Provide the (x, y) coordinate of the cell's center where the given text is located.  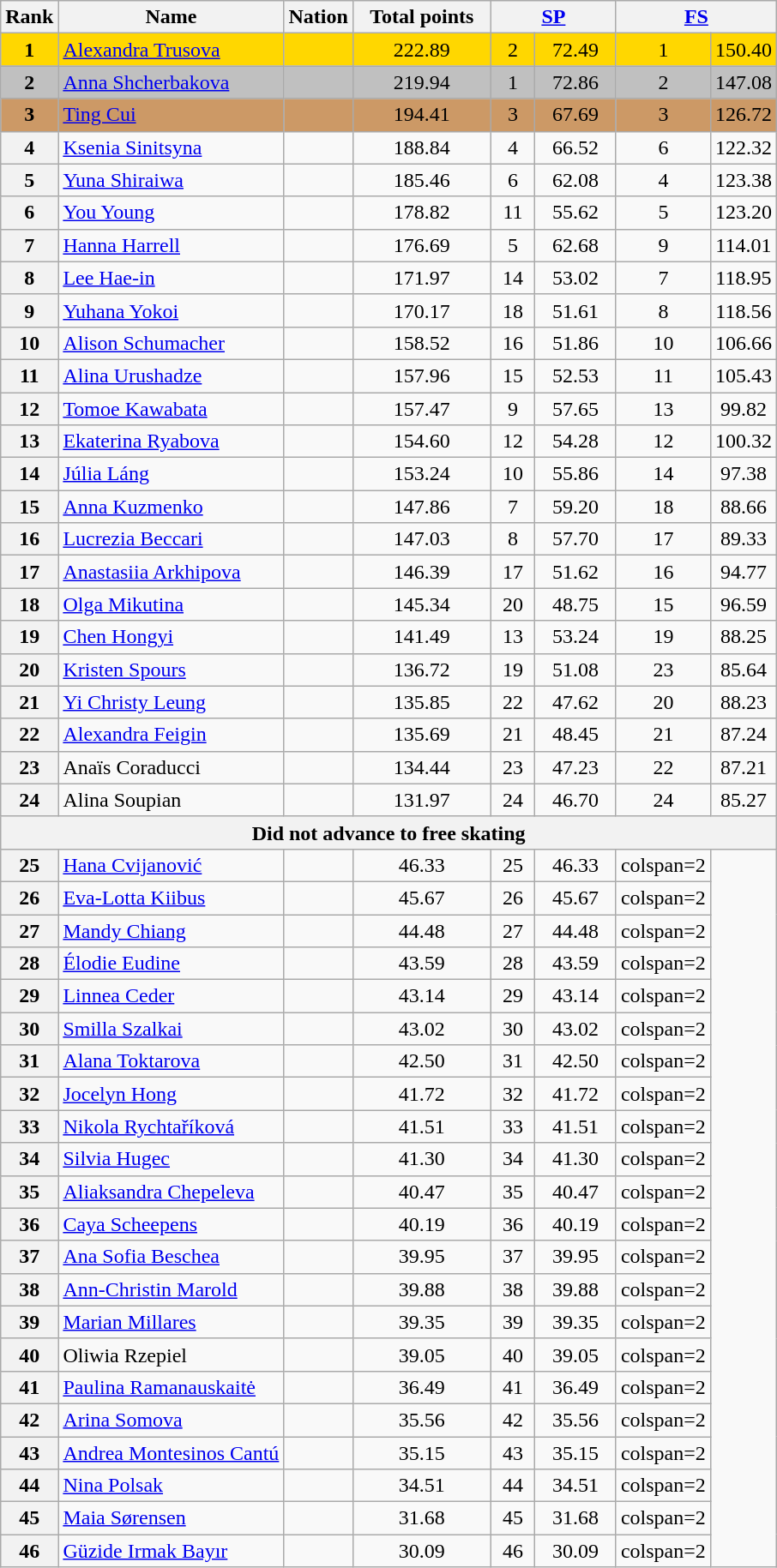
Güzide Irmak Bayır (172, 1551)
Ana Sofia Beschea (172, 1257)
Oliwia Rzepiel (172, 1355)
Chen Hongyi (172, 637)
Alana Toktarova (172, 1061)
Aliaksandra Chepeleva (172, 1192)
47.62 (576, 702)
Marian Millares (172, 1322)
88.25 (743, 637)
222.89 (422, 50)
185.46 (422, 180)
46.70 (576, 800)
67.69 (576, 115)
51.62 (576, 572)
53.24 (576, 637)
85.64 (743, 670)
Arina Somova (172, 1420)
72.49 (576, 50)
88.23 (743, 702)
147.86 (422, 507)
72.86 (576, 82)
Yi Christy Leung (172, 702)
123.38 (743, 180)
Lee Hae-in (172, 278)
153.24 (422, 474)
53.02 (576, 278)
131.97 (422, 800)
Olga Mikutina (172, 604)
Hana Cvijanović (172, 865)
Anna Kuzmenko (172, 507)
57.70 (576, 539)
Lucrezia Beccari (172, 539)
Silvia Hugec (172, 1159)
219.94 (422, 82)
Total points (422, 17)
147.03 (422, 539)
Kristen Spours (172, 670)
171.97 (422, 278)
Tomoe Kawabata (172, 409)
55.86 (576, 474)
97.38 (743, 474)
Rank (29, 17)
100.32 (743, 442)
135.69 (422, 735)
Élodie Eudine (172, 964)
51.08 (576, 670)
105.43 (743, 375)
150.40 (743, 50)
55.62 (576, 213)
57.65 (576, 409)
118.95 (743, 278)
Ksenia Sinitsyna (172, 147)
Maia Sørensen (172, 1518)
You Young (172, 213)
66.52 (576, 147)
123.20 (743, 213)
146.39 (422, 572)
Smilla Szalkai (172, 1029)
88.66 (743, 507)
Ekaterina Ryabova (172, 442)
48.45 (576, 735)
145.34 (422, 604)
51.61 (576, 310)
Anaïs Coraducci (172, 767)
Alexandra Trusova (172, 50)
Alina Soupian (172, 800)
141.49 (422, 637)
94.77 (743, 572)
118.56 (743, 310)
96.59 (743, 604)
Jocelyn Hong (172, 1094)
62.68 (576, 245)
Ann-Christin Marold (172, 1289)
87.21 (743, 767)
51.86 (576, 343)
106.66 (743, 343)
Caya Scheepens (172, 1224)
87.24 (743, 735)
Mandy Chiang (172, 930)
157.96 (422, 375)
54.28 (576, 442)
147.08 (743, 82)
Anna Shcherbakova (172, 82)
Paulina Ramanauskaitė (172, 1387)
Name (172, 17)
89.33 (743, 539)
126.72 (743, 115)
Alina Urushadze (172, 375)
Nation (318, 17)
157.47 (422, 409)
Nina Polsak (172, 1486)
Ting Cui (172, 115)
Anastasiia Arkhipova (172, 572)
188.84 (422, 147)
SP (553, 17)
52.53 (576, 375)
Yuna Shiraiwa (172, 180)
178.82 (422, 213)
Linnea Ceder (172, 996)
48.75 (576, 604)
Alexandra Feigin (172, 735)
Did not advance to free skating (389, 832)
85.27 (743, 800)
Nikola Rychtaříková (172, 1126)
Andrea Montesinos Cantú (172, 1453)
194.41 (422, 115)
Hanna Harrell (172, 245)
114.01 (743, 245)
Yuhana Yokoi (172, 310)
136.72 (422, 670)
59.20 (576, 507)
135.85 (422, 702)
FS (696, 17)
122.32 (743, 147)
170.17 (422, 310)
47.23 (576, 767)
Eva-Lotta Kiibus (172, 898)
154.60 (422, 442)
176.69 (422, 245)
158.52 (422, 343)
Júlia Láng (172, 474)
99.82 (743, 409)
Alison Schumacher (172, 343)
134.44 (422, 767)
62.08 (576, 180)
